Find where the given text appears and provide that cell's center as [x, y] coordinate. 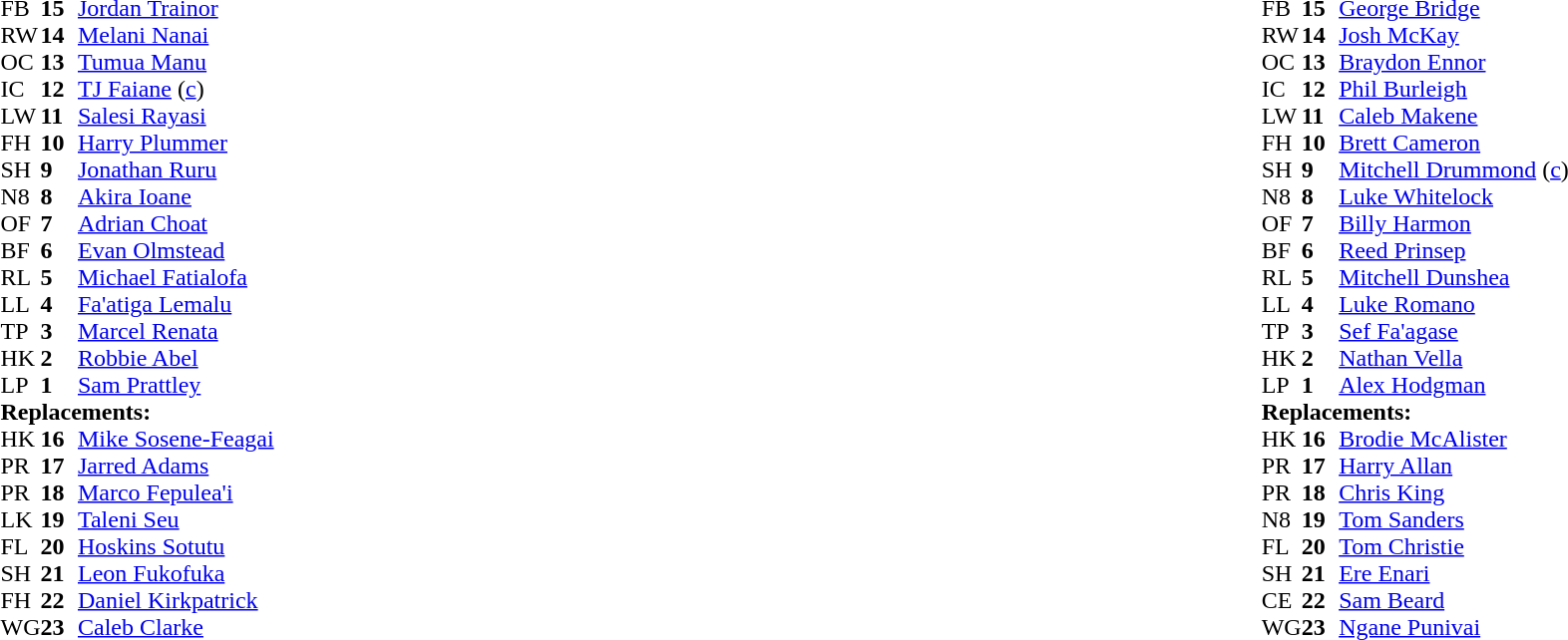
Robbie Abel [176, 359]
Mike Sosene-Feagai [176, 439]
Marco Fepulea'i [176, 492]
Evan Olmstead [176, 251]
Replacements: [137, 413]
Leon Fukofuka [176, 574]
Taleni Seu [176, 520]
Melani Nanai [176, 36]
CE [1282, 600]
TJ Faiane (c) [176, 90]
Harry Plummer [176, 144]
Jarred Adams [176, 467]
Fa'atiga Lemalu [176, 305]
Michael Fatialofa [176, 277]
Daniel Kirkpatrick [176, 600]
Sam Prattley [176, 385]
Adrian Choat [176, 223]
Marcel Renata [176, 331]
Akira Ioane [176, 197]
LK [20, 520]
Tumua Manu [176, 62]
Salesi Rayasi [176, 116]
Hoskins Sotutu [176, 546]
Jonathan Ruru [176, 169]
